Provide the [x, y] coordinate of the cell's center where the given text is located.  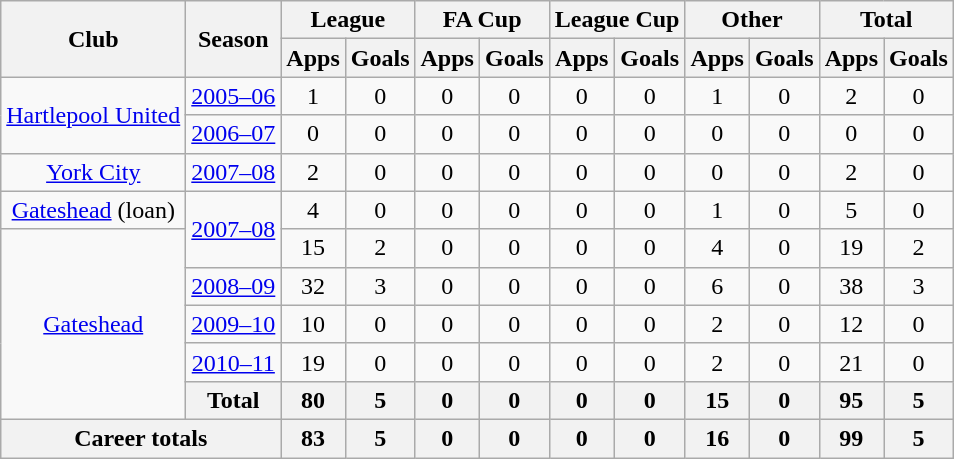
95 [851, 400]
Season [234, 39]
Club [94, 39]
FA Cup [482, 20]
Career totals [141, 438]
80 [313, 400]
Other [752, 20]
Hartlepool United [94, 115]
6 [717, 286]
99 [851, 438]
Gateshead (loan) [94, 210]
League Cup [617, 20]
10 [313, 324]
York City [94, 172]
Gateshead [94, 324]
2010–11 [234, 362]
2005–06 [234, 96]
2009–10 [234, 324]
21 [851, 362]
2008–09 [234, 286]
16 [717, 438]
38 [851, 286]
2006–07 [234, 134]
83 [313, 438]
12 [851, 324]
League [348, 20]
32 [313, 286]
